Provide the [X, Y] coordinate of the cell's center where the given text is located.  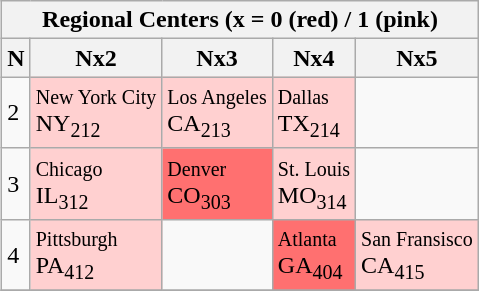
Nx3 [217, 58]
PittsburghPA412 [96, 256]
DallasTX214 [314, 112]
Los AngelesCA213 [217, 112]
N [16, 58]
St. LouisMO314 [314, 184]
Regional Centers (x = 0 (red) / 1 (pink) [240, 20]
Nx2 [96, 58]
ChicagoIL312 [96, 184]
New York CityNY212 [96, 112]
Nx4 [314, 58]
Nx5 [418, 58]
San FransiscoCA415 [418, 256]
3 [16, 184]
2 [16, 112]
AtlantaGA404 [314, 256]
DenverCO303 [217, 184]
4 [16, 256]
